Pinpoint the cell where the given text exists, returning its [x, y] midpoint coordinate. 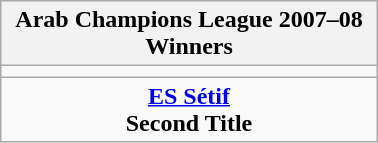
Arab Champions League 2007–08Winners [189, 34]
ES SétifSecond Title [189, 110]
